Provide the (X, Y) coordinate of the cell's center where the given text is located.  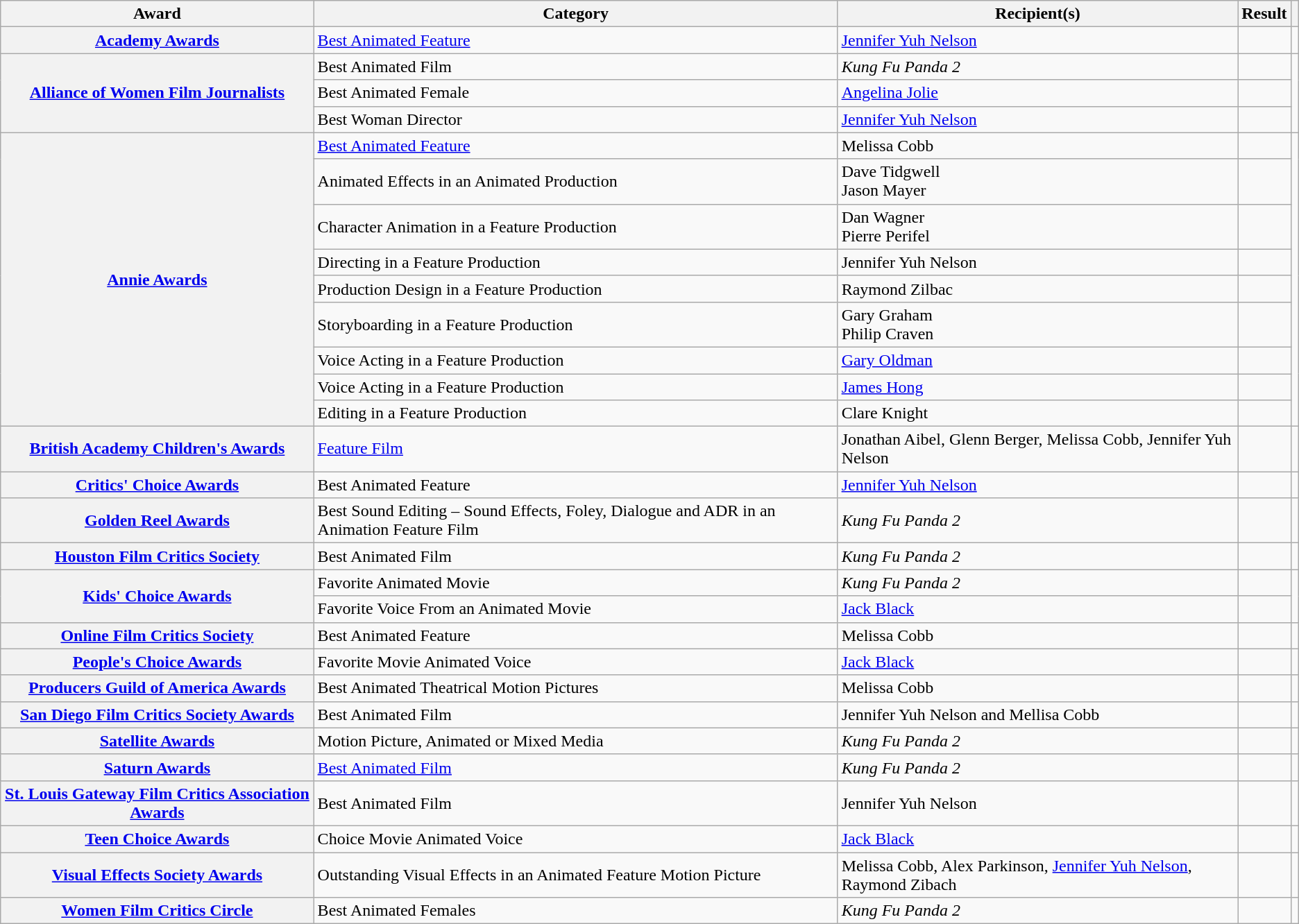
Best Animated Theatrical Motion Pictures (576, 688)
St. Louis Gateway Film Critics Association Awards (157, 803)
Producers Guild of America Awards (157, 688)
Kids' Choice Awards (157, 596)
Golden Reel Awards (157, 520)
Dan WagnerPierre Perifel (1038, 226)
Storyboarding in a Feature Production (576, 325)
Houston Film Critics Society (157, 556)
Editing in a Feature Production (576, 413)
Award (157, 14)
Production Design in a Feature Production (576, 289)
Annie Awards (157, 280)
Jonathan Aibel, Glenn Berger, Melissa Cobb, Jennifer Yuh Nelson (1038, 450)
Choice Movie Animated Voice (576, 839)
Gary GrahamPhilip Craven (1038, 325)
British Academy Children's Awards (157, 450)
Raymond Zilbac (1038, 289)
Outstanding Visual Effects in an Animated Feature Motion Picture (576, 874)
Saturn Awards (157, 767)
San Diego Film Critics Society Awards (157, 715)
Critics' Choice Awards (157, 485)
Category (576, 14)
Academy Awards (157, 40)
Online Film Critics Society (157, 635)
Animated Effects in an Animated Production (576, 182)
Women Film Critics Circle (157, 911)
Alliance of Women Film Journalists (157, 93)
Satellite Awards (157, 741)
Favorite Voice From an Animated Movie (576, 609)
Angelina Jolie (1038, 93)
Best Animated Female (576, 93)
Jennifer Yuh Nelson and Mellisa Cobb (1038, 715)
Motion Picture, Animated or Mixed Media (576, 741)
Directing in a Feature Production (576, 262)
Feature Film (576, 450)
Melissa Cobb, Alex Parkinson, Jennifer Yuh Nelson, Raymond Zibach (1038, 874)
Dave TidgwellJason Mayer (1038, 182)
Gary Oldman (1038, 360)
Clare Knight (1038, 413)
People's Choice Awards (157, 662)
Best Sound Editing – Sound Effects, Foley, Dialogue and ADR in an Animation Feature Film (576, 520)
Result (1264, 14)
Teen Choice Awards (157, 839)
Favorite Animated Movie (576, 583)
Recipient(s) (1038, 14)
James Hong (1038, 386)
Best Animated Females (576, 911)
Character Animation in a Feature Production (576, 226)
Visual Effects Society Awards (157, 874)
Favorite Movie Animated Voice (576, 662)
Best Woman Director (576, 119)
